Pinpoint the cell where the given text exists, returning its (x, y) midpoint coordinate. 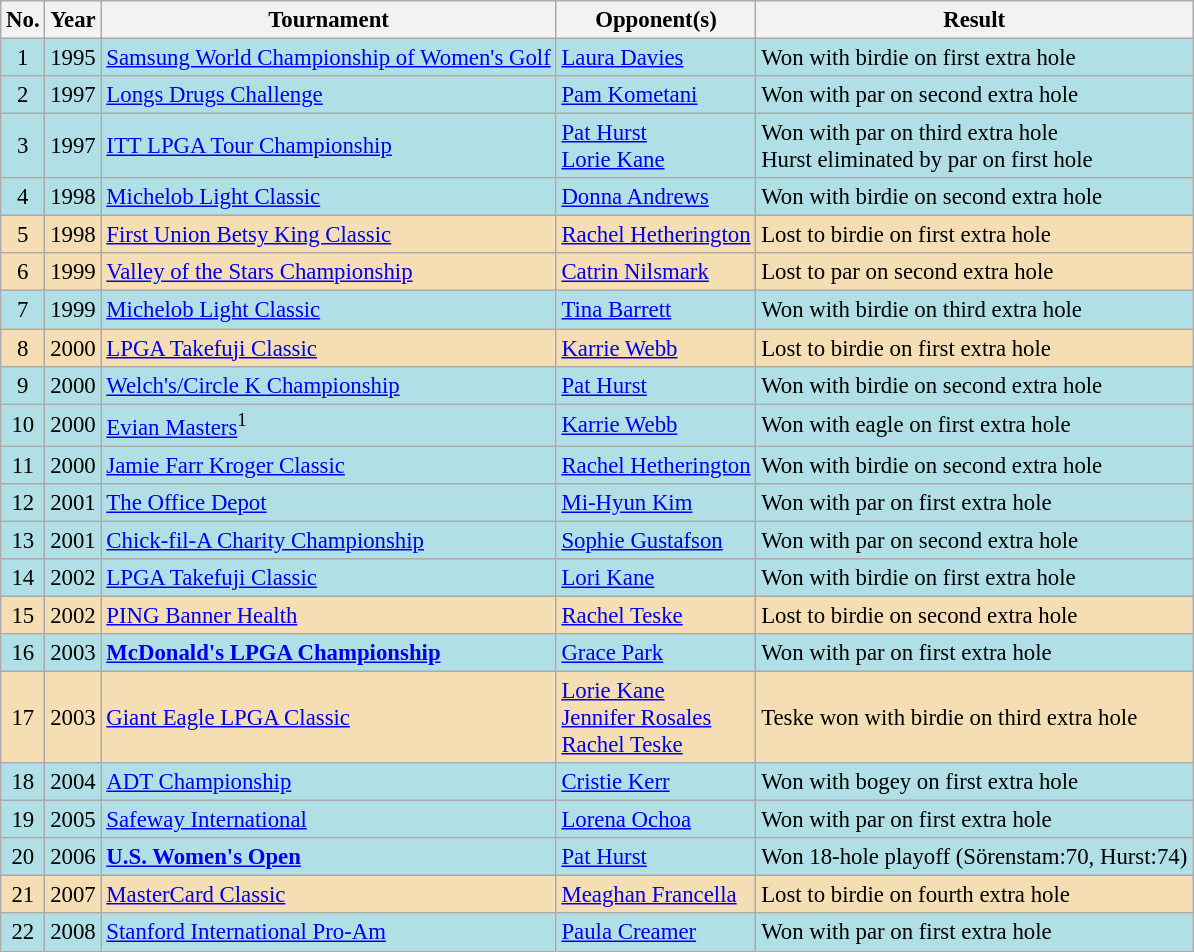
Grace Park (656, 653)
Sophie Gustafson (656, 540)
5 (23, 235)
2006 (73, 857)
U.S. Women's Open (328, 857)
Donna Andrews (656, 197)
Pat Hurst Lorie Kane (656, 146)
18 (23, 782)
Giant Eagle LPGA Classic (328, 718)
Won with birdie on third extra hole (974, 310)
2005 (73, 820)
8 (23, 348)
Longs Drugs Challenge (328, 95)
Won with eagle on first extra hole (974, 425)
Welch's/Circle K Championship (328, 385)
Cristie Kerr (656, 782)
14 (23, 578)
20 (23, 857)
1 (23, 58)
ADT Championship (328, 782)
1995 (73, 58)
Samsung World Championship of Women's Golf (328, 58)
Laura Davies (656, 58)
Safeway International (328, 820)
The Office Depot (328, 503)
Won with par on third extra holeHurst eliminated by par on first hole (974, 146)
10 (23, 425)
PING Banner Health (328, 615)
Tina Barrett (656, 310)
Opponent(s) (656, 20)
2007 (73, 895)
Evian Masters1 (328, 425)
3 (23, 146)
Result (974, 20)
Catrin Nilsmark (656, 273)
Meaghan Francella (656, 895)
9 (23, 385)
7 (23, 310)
Chick-fil-A Charity Championship (328, 540)
2008 (73, 933)
12 (23, 503)
15 (23, 615)
ITT LPGA Tour Championship (328, 146)
6 (23, 273)
Mi-Hyun Kim (656, 503)
2 (23, 95)
11 (23, 465)
13 (23, 540)
Won 18-hole playoff (Sörenstam:70, Hurst:74) (974, 857)
Pam Kometani (656, 95)
McDonald's LPGA Championship (328, 653)
First Union Betsy King Classic (328, 235)
17 (23, 718)
Year (73, 20)
Lost to birdie on fourth extra hole (974, 895)
Jamie Farr Kroger Classic (328, 465)
Lori Kane (656, 578)
Lorena Ochoa (656, 820)
No. (23, 20)
2004 (73, 782)
16 (23, 653)
Lost to par on second extra hole (974, 273)
22 (23, 933)
Teske won with birdie on third extra hole (974, 718)
4 (23, 197)
Rachel Teske (656, 615)
Tournament (328, 20)
Lorie Kane Jennifer Rosales Rachel Teske (656, 718)
Won with bogey on first extra hole (974, 782)
Lost to birdie on second extra hole (974, 615)
21 (23, 895)
19 (23, 820)
MasterCard Classic (328, 895)
Paula Creamer (656, 933)
Valley of the Stars Championship (328, 273)
Stanford International Pro-Am (328, 933)
